Capture the cell that displays the provided text and extract its [x, y] central coordinate. 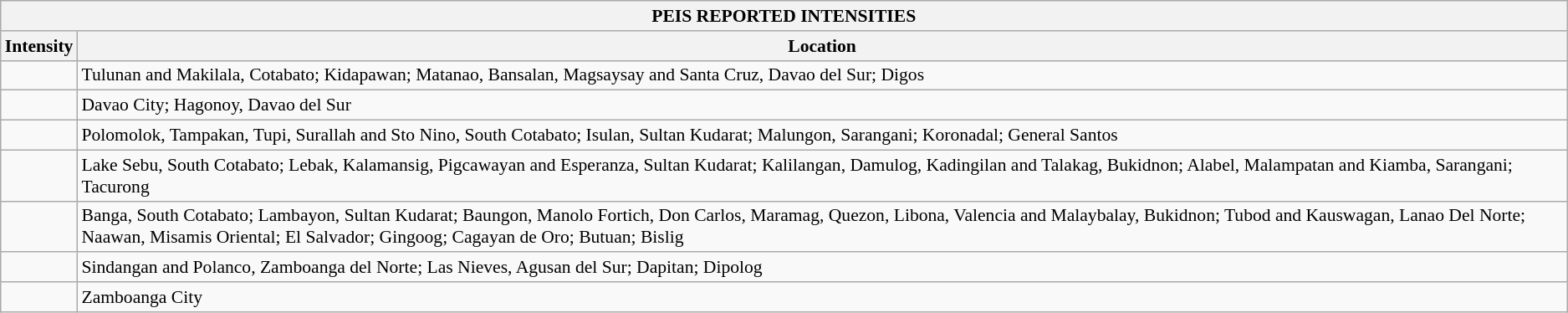
Davao City; Hagonoy, Davao del Sur [821, 105]
Tulunan and Makilala, Cotabato; Kidapawan; Matanao, Bansalan, Magsaysay and Santa Cruz, Davao del Sur; Digos [821, 75]
Zamboanga City [821, 297]
Location [821, 46]
Polomolok, Tampakan, Tupi, Surallah and Sto Nino, South Cotabato; Isulan, Sultan Kudarat; Malungon, Sarangani; Koronadal; General Santos [821, 136]
Sindangan and Polanco, Zamboanga del Norte; Las Nieves, Agusan del Sur; Dapitan; Dipolog [821, 268]
Intensity [39, 46]
PEIS REPORTED INTENSITIES [784, 16]
